Determine the (X, Y) coordinate at the center of the cell enclosing the given text.  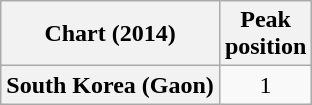
1 (265, 85)
Chart (2014) (110, 34)
South Korea (Gaon) (110, 85)
Peakposition (265, 34)
